Capture the cell that displays the provided text and extract its (x, y) central coordinate. 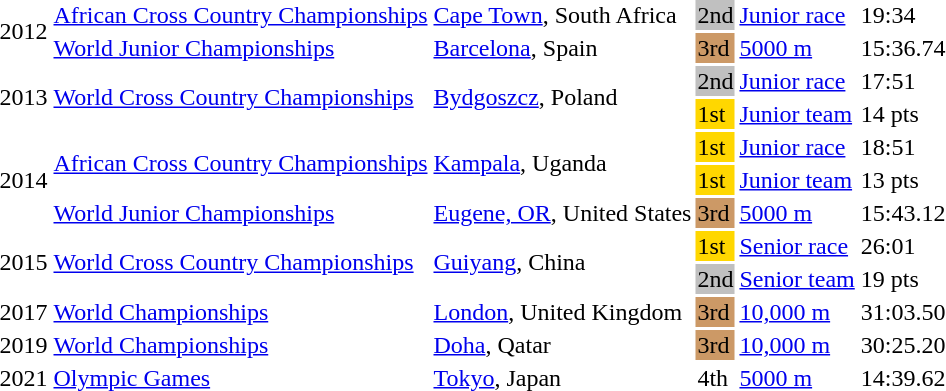
Senior team (797, 279)
Eugene, OR, United States (562, 213)
Cape Town, South Africa (562, 15)
Doha, Qatar (562, 345)
Kampala, Uganda (562, 164)
Bydgoszcz, Poland (562, 98)
London, United Kingdom (562, 312)
Guiyang, China (562, 262)
Senior race (797, 246)
Barcelona, Spain (562, 48)
